Determine the (x, y) coordinate at the center of the cell enclosing the given text.  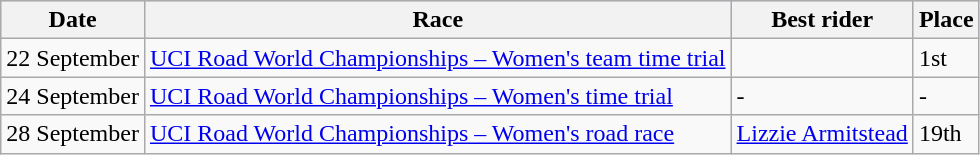
UCI Road World Championships – Women's time trial (438, 96)
19th (946, 134)
Lizzie Armitstead (822, 134)
28 September (73, 134)
22 September (73, 58)
UCI Road World Championships – Women's road race (438, 134)
1st (946, 58)
Race (438, 20)
Date (73, 20)
UCI Road World Championships – Women's team time trial (438, 58)
Best rider (822, 20)
Place (946, 20)
24 September (73, 96)
